Determine the (X, Y) coordinate at the center of the cell enclosing the given text.  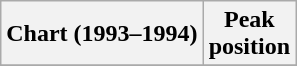
Chart (1993–1994) (102, 34)
Peakposition (249, 34)
